For the text-containing cell, return its midpoint in (X, Y) coordinate format. 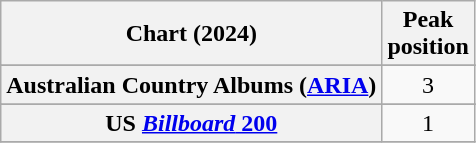
US Billboard 200 (192, 123)
Peakposition (428, 34)
3 (428, 85)
1 (428, 123)
Chart (2024) (192, 34)
Australian Country Albums (ARIA) (192, 85)
